Extract the (X, Y) coordinate from the center of the cell holding the provided text.  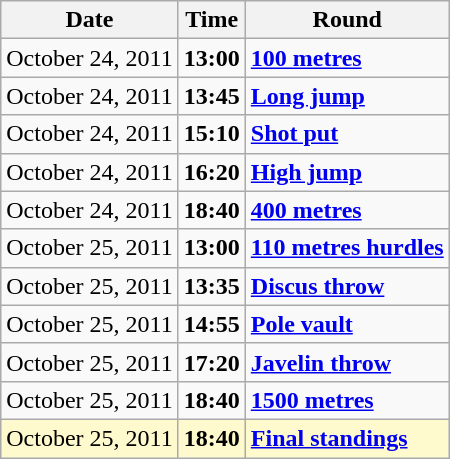
High jump (347, 172)
Javelin throw (347, 362)
110 metres hurdles (347, 248)
400 metres (347, 210)
Date (90, 20)
16:20 (212, 172)
Shot put (347, 134)
1500 metres (347, 400)
100 metres (347, 58)
Long jump (347, 96)
Discus throw (347, 286)
Round (347, 20)
Final standings (347, 438)
17:20 (212, 362)
15:10 (212, 134)
13:45 (212, 96)
Time (212, 20)
Pole vault (347, 324)
13:35 (212, 286)
14:55 (212, 324)
